Return the [X, Y] coordinate for the center point of the cell that contains the specified text.  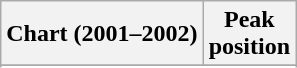
Chart (2001–2002) [102, 34]
Peakposition [249, 34]
